Provide the [x, y] coordinate of the cell's center where the given text is located.  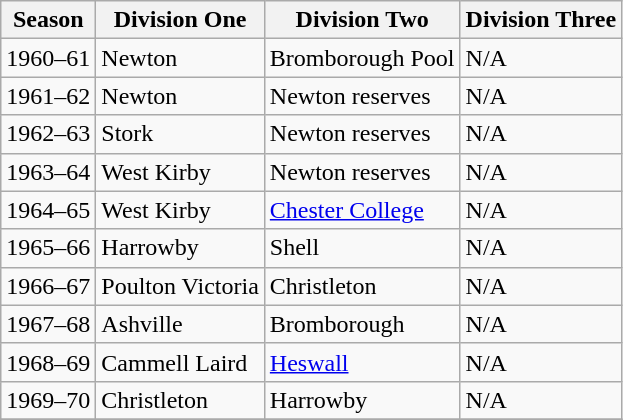
1962–63 [48, 134]
Poulton Victoria [180, 286]
1968–69 [48, 362]
1966–67 [48, 286]
Division One [180, 20]
Ashville [180, 324]
Shell [362, 248]
1969–70 [48, 400]
1961–62 [48, 96]
1964–65 [48, 210]
Division Two [362, 20]
Division Three [541, 20]
1960–61 [48, 58]
1963–64 [48, 172]
Stork [180, 134]
Heswall [362, 362]
1965–66 [48, 248]
Cammell Laird [180, 362]
1967–68 [48, 324]
Bromborough Pool [362, 58]
Bromborough [362, 324]
Season [48, 20]
Chester College [362, 210]
